Scan for the cell matching the given text and deliver its [X, Y] coordinate at center. 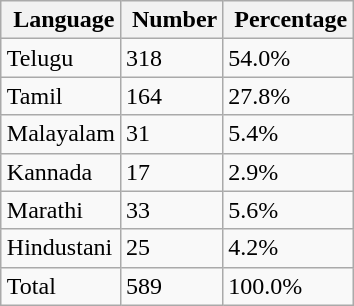
33 [171, 210]
5.6% [288, 210]
Tamil [60, 96]
318 [171, 58]
54.0% [288, 58]
Language [60, 20]
Number [171, 20]
Hindustani [60, 248]
Total [60, 286]
589 [171, 286]
Malayalam [60, 134]
164 [171, 96]
4.2% [288, 248]
5.4% [288, 134]
Marathi [60, 210]
2.9% [288, 172]
100.0% [288, 286]
31 [171, 134]
17 [171, 172]
25 [171, 248]
27.8% [288, 96]
Telugu [60, 58]
Percentage [288, 20]
Kannada [60, 172]
